For the text-containing cell, return its midpoint in [x, y] coordinate format. 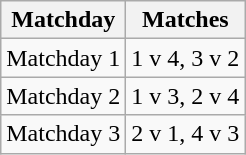
Matches [186, 20]
2 v 1, 4 v 3 [186, 134]
1 v 4, 3 v 2 [186, 58]
Matchday 3 [64, 134]
Matchday 2 [64, 96]
Matchday 1 [64, 58]
1 v 3, 2 v 4 [186, 96]
Matchday [64, 20]
